Identify which cell holds the provided text, then report its (x, y) central coordinate. 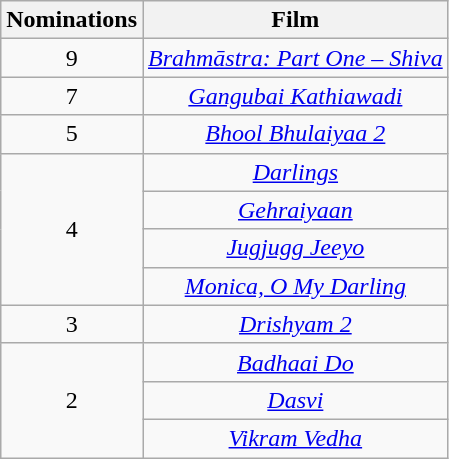
Drishyam 2 (295, 324)
Gehraiyaan (295, 210)
Gangubai Kathiawadi (295, 96)
9 (72, 58)
Film (295, 20)
Monica, O My Darling (295, 286)
5 (72, 134)
Brahmāstra: Part One – Shiva (295, 58)
4 (72, 229)
Bhool Bhulaiyaa 2 (295, 134)
Vikram Vedha (295, 438)
Badhaai Do (295, 362)
Darlings (295, 172)
Dasvi (295, 400)
7 (72, 96)
Nominations (72, 20)
Jugjugg Jeeyo (295, 248)
2 (72, 400)
3 (72, 324)
